Determine the (X, Y) coordinate at the center of the cell enclosing the given text.  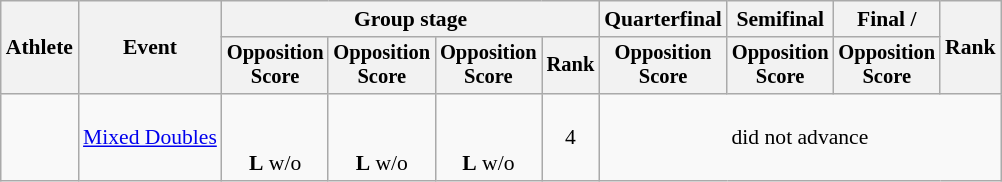
4 (571, 138)
did not advance (800, 138)
Event (150, 48)
Final / (886, 19)
Quarterfinal (663, 19)
Semifinal (780, 19)
Mixed Doubles (150, 138)
Athlete (40, 48)
Group stage (410, 19)
